Pinpoint the cell where the given text exists, returning its (x, y) midpoint coordinate. 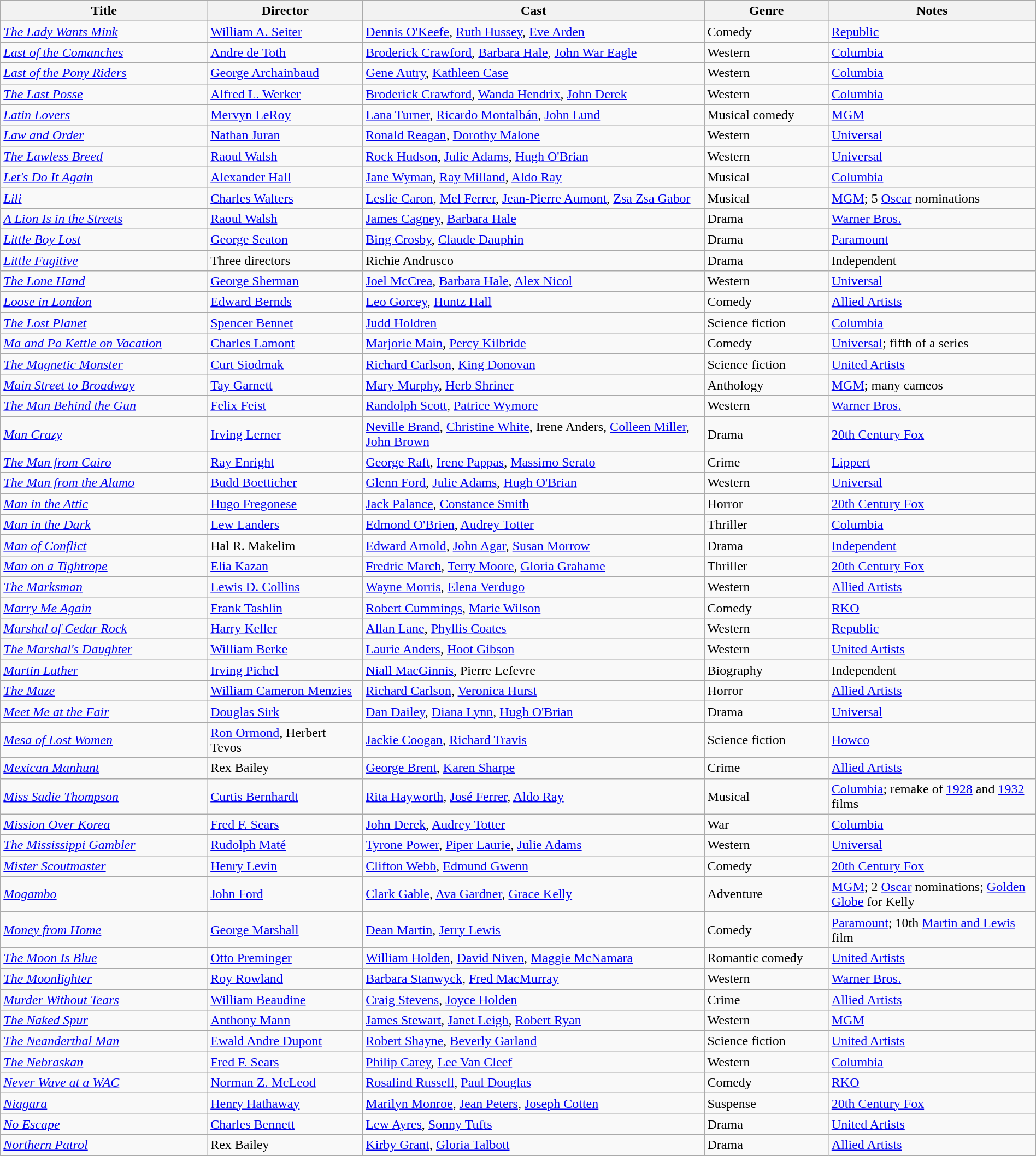
Little Boy Lost (104, 239)
Alfred L. Werker (285, 94)
Gene Autry, Kathleen Case (533, 73)
Howco (932, 740)
Rita Hayworth, José Ferrer, Aldo Ray (533, 797)
Allan Lane, Phyllis Coates (533, 629)
The Lawless Breed (104, 156)
Dennis O'Keefe, Ruth Hussey, Eve Arden (533, 32)
Glenn Ford, Julie Adams, Hugh O'Brian (533, 483)
Man in the Attic (104, 504)
Craig Stevens, Joyce Holden (533, 999)
John Derek, Audrey Totter (533, 824)
Richard Carlson, Veronica Hurst (533, 691)
George Brent, Karen Sharpe (533, 768)
Cast (533, 11)
Main Street to Broadway (104, 385)
The Lone Hand (104, 281)
The Marksman (104, 587)
Roy Rowland (285, 978)
Bing Crosby, Claude Dauphin (533, 239)
Irving Lerner (285, 434)
George Seaton (285, 239)
Irving Pichel (285, 670)
Lewis D. Collins (285, 587)
Clifton Webb, Edmund Gwenn (533, 866)
Broderick Crawford, Barbara Hale, John War Eagle (533, 52)
Murder Without Tears (104, 999)
Otto Preminger (285, 958)
Director (285, 11)
Fredric March, Terry Moore, Gloria Grahame (533, 566)
Man in the Dark (104, 524)
William A. Seiter (285, 32)
James Cagney, Barbara Hale (533, 219)
Anthony Mann (285, 1021)
Budd Boetticher (285, 483)
Harry Keller (285, 629)
George Archainbaud (285, 73)
Suspense (766, 1104)
Nathan Juran (285, 135)
Ma and Pa Kettle on Vacation (104, 344)
MGM; many cameos (932, 385)
The Mississippi Gambler (104, 845)
Musical comedy (766, 115)
Paramount (932, 239)
The Man from the Alamo (104, 483)
Marilyn Monroe, Jean Peters, Joseph Cotten (533, 1104)
Mister Scoutmaster (104, 866)
Richie Andrusco (533, 261)
The Naked Spur (104, 1021)
Mervyn LeRoy (285, 115)
Never Wave at a WAC (104, 1083)
The Magnetic Monster (104, 364)
Andre de Toth (285, 52)
Laurie Anders, Hoot Gibson (533, 650)
Leo Gorcey, Huntz Hall (533, 302)
The Last Posse (104, 94)
Genre (766, 11)
Man of Conflict (104, 545)
Romantic comedy (766, 958)
Philip Carey, Lee Van Cleef (533, 1062)
A Lion Is in the Streets (104, 219)
Biography (766, 670)
Ron Ormond, Herbert Tevos (285, 740)
Robert Cummings, Marie Wilson (533, 608)
Last of the Comanches (104, 52)
Joel McCrea, Barbara Hale, Alex Nicol (533, 281)
Tyrone Power, Piper Laurie, Julie Adams (533, 845)
Wayne Morris, Elena Verdugo (533, 587)
Charles Bennett (285, 1124)
Hugo Fregonese (285, 504)
Leslie Caron, Mel Ferrer, Jean-Pierre Aumont, Zsa Zsa Gabor (533, 198)
Elia Kazan (285, 566)
The Neanderthal Man (104, 1041)
Lew Ayres, Sonny Tufts (533, 1124)
Henry Levin (285, 866)
Marshal of Cedar Rock (104, 629)
Neville Brand, Christine White, Irene Anders, Colleen Miller, John Brown (533, 434)
Edmond O'Brien, Audrey Totter (533, 524)
Hal R. Makelim (285, 545)
Ray Enright (285, 462)
Lippert (932, 462)
James Stewart, Janet Leigh, Robert Ryan (533, 1021)
Universal; fifth of a series (932, 344)
Adventure (766, 894)
Spencer Bennet (285, 323)
War (766, 824)
Let's Do It Again (104, 177)
William Cameron Menzies (285, 691)
Jackie Coogan, Richard Travis (533, 740)
Meet Me at the Fair (104, 712)
William Holden, David Niven, Maggie McNamara (533, 958)
Mesa of Lost Women (104, 740)
Jane Wyman, Ray Milland, Aldo Ray (533, 177)
Robert Shayne, Beverly Garland (533, 1041)
The Moonlighter (104, 978)
Ewald Andre Dupont (285, 1041)
The Man Behind the Gun (104, 406)
Little Fugitive (104, 261)
Mary Murphy, Herb Shriner (533, 385)
George Marshall (285, 930)
Notes (932, 11)
Dean Martin, Jerry Lewis (533, 930)
Lana Turner, Ricardo Montalbán, John Lund (533, 115)
Randolph Scott, Patrice Wymore (533, 406)
Jack Palance, Constance Smith (533, 504)
Lew Landers (285, 524)
Ronald Reagan, Dorothy Malone (533, 135)
Mission Over Korea (104, 824)
Felix Feist (285, 406)
The Nebraskan (104, 1062)
Judd Holdren (533, 323)
The Lady Wants Mink (104, 32)
Lili (104, 198)
Mogambo (104, 894)
Curtis Bernhardt (285, 797)
William Berke (285, 650)
Alexander Hall (285, 177)
Dan Dailey, Diana Lynn, Hugh O'Brian (533, 712)
Rudolph Maté (285, 845)
No Escape (104, 1124)
Charles Lamont (285, 344)
Henry Hathaway (285, 1104)
Marjorie Main, Percy Kilbride (533, 344)
Martin Luther (104, 670)
Paramount; 10th Martin and Lewis film (932, 930)
Columbia; remake of 1928 and 1932 films (932, 797)
Clark Gable, Ava Gardner, Grace Kelly (533, 894)
Broderick Crawford, Wanda Hendrix, John Derek (533, 94)
Charles Walters (285, 198)
Mexican Manhunt (104, 768)
Douglas Sirk (285, 712)
William Beaudine (285, 999)
Northern Patrol (104, 1145)
Marry Me Again (104, 608)
Edward Arnold, John Agar, Susan Morrow (533, 545)
The Man from Cairo (104, 462)
Niagara (104, 1104)
Money from Home (104, 930)
Loose in London (104, 302)
Tay Garnett (285, 385)
Norman Z. McLeod (285, 1083)
Last of the Pony Riders (104, 73)
Anthology (766, 385)
George Sherman (285, 281)
Richard Carlson, King Donovan (533, 364)
Title (104, 11)
The Marshal's Daughter (104, 650)
The Maze (104, 691)
Three directors (285, 261)
Curt Siodmak (285, 364)
Latin Lovers (104, 115)
George Raft, Irene Pappas, Massimo Serato (533, 462)
Frank Tashlin (285, 608)
John Ford (285, 894)
The Lost Planet (104, 323)
MGM; 5 Oscar nominations (932, 198)
Edward Bernds (285, 302)
Miss Sadie Thompson (104, 797)
Rosalind Russell, Paul Douglas (533, 1083)
Kirby Grant, Gloria Talbott (533, 1145)
Rock Hudson, Julie Adams, Hugh O'Brian (533, 156)
Barbara Stanwyck, Fred MacMurray (533, 978)
Niall MacGinnis, Pierre Lefevre (533, 670)
Man Crazy (104, 434)
MGM; 2 Oscar nominations; Golden Globe for Kelly (932, 894)
Law and Order (104, 135)
Man on a Tightrope (104, 566)
The Moon Is Blue (104, 958)
